Capture the cell that displays the provided text and extract its (X, Y) central coordinate. 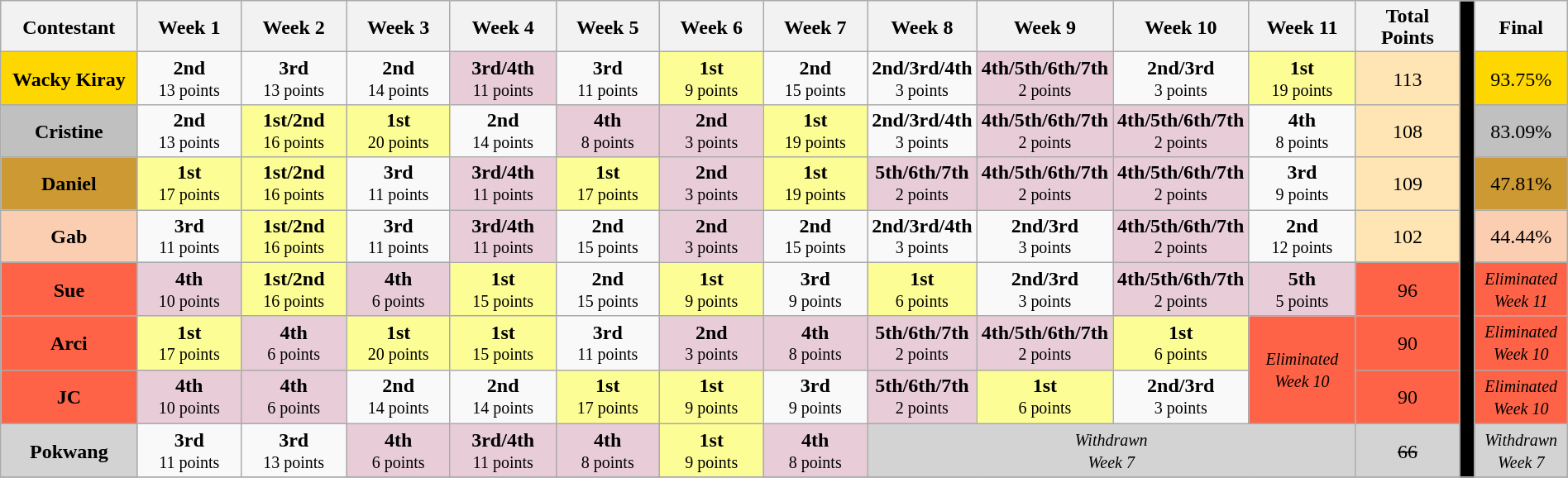
Gab (69, 237)
EliminatedWeek 11 (1521, 289)
JC (69, 397)
Pokwang (69, 450)
Wacky Kiray (69, 79)
66 (1408, 450)
44.44% (1521, 237)
Week 10 (1181, 26)
108 (1408, 131)
Sue (69, 289)
Arci (69, 342)
Week 11 (1302, 26)
109 (1408, 184)
96 (1408, 289)
2nd 12 points (1302, 237)
Week 3 (399, 26)
Week 8 (923, 26)
Contestant (69, 26)
113 (1408, 79)
Week 9 (1045, 26)
Week 1 (189, 26)
93.75% (1521, 79)
5th 5 points (1302, 289)
Final (1521, 26)
Week 7 (815, 26)
Week 5 (608, 26)
102 (1408, 237)
TotalPoints (1408, 26)
Week 4 (503, 26)
Daniel (69, 184)
47.81% (1521, 184)
Cristine (69, 131)
83.09% (1521, 131)
Week 2 (293, 26)
Week 6 (712, 26)
